Scan for the cell matching the given text and deliver its (x, y) coordinate at center. 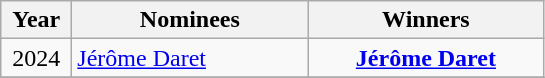
2024 (36, 58)
Nominees (190, 20)
Year (36, 20)
Winners (426, 20)
